Scan for the cell matching the given text and deliver its [X, Y] coordinate at center. 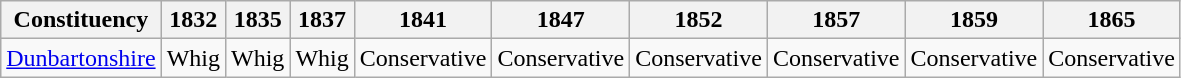
1865 [1112, 20]
Dunbartonshire [81, 58]
1859 [974, 20]
1837 [322, 20]
1857 [836, 20]
Constituency [81, 20]
1841 [423, 20]
1832 [193, 20]
1835 [257, 20]
1852 [699, 20]
1847 [561, 20]
